For the text-containing cell, return its midpoint in [X, Y] coordinate format. 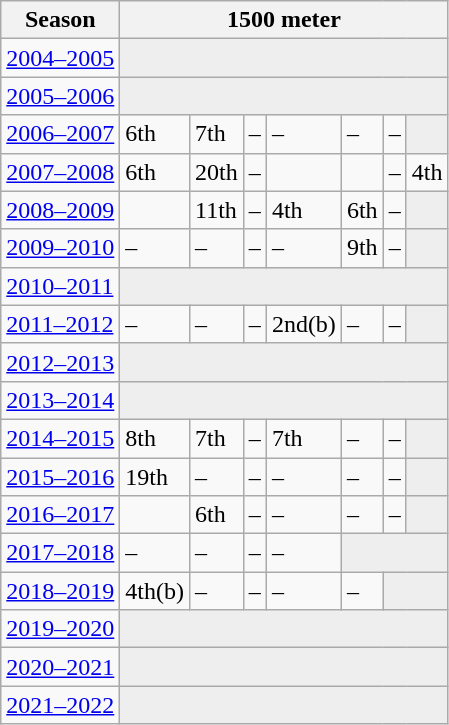
2011–2012 [60, 324]
11th [217, 210]
2006–2007 [60, 134]
2007–2008 [60, 172]
2009–2010 [60, 248]
2019–2020 [60, 629]
2005–2006 [60, 96]
9th [362, 248]
1500 meter [284, 20]
2017–2018 [60, 553]
2013–2014 [60, 400]
2016–2017 [60, 515]
Season [60, 20]
8th [155, 438]
2010–2011 [60, 286]
2004–2005 [60, 58]
2008–2009 [60, 210]
2014–2015 [60, 438]
2012–2013 [60, 362]
4th(b) [155, 591]
2021–2022 [60, 705]
19th [155, 477]
2015–2016 [60, 477]
2018–2019 [60, 591]
2020–2021 [60, 667]
2nd(b) [304, 324]
20th [217, 172]
